Locate the cell with the specified text and output its (x, y) center coordinate. 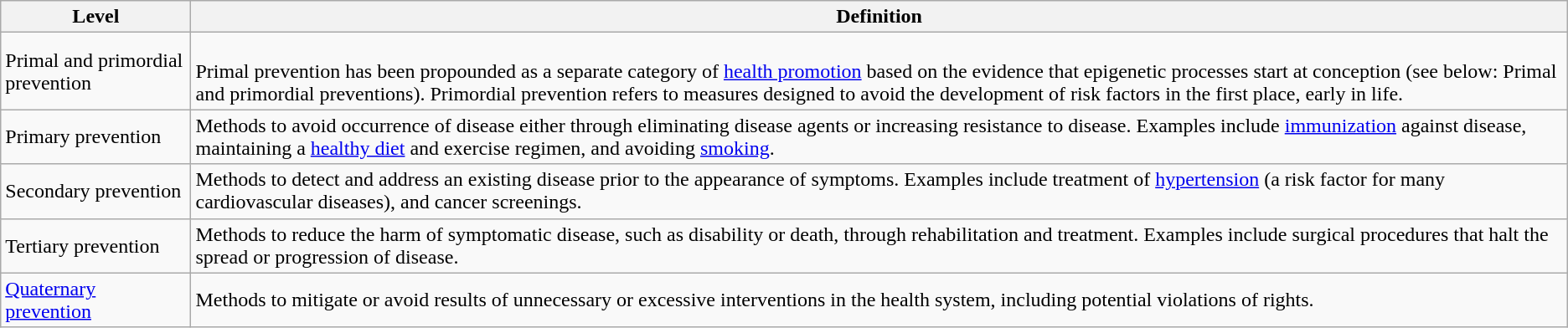
Secondary prevention (95, 191)
Definition (879, 17)
Primary prevention (95, 137)
Level (95, 17)
Methods to mitigate or avoid results of unnecessary or excessive interventions in the health system, including potential violations of rights. (879, 300)
Primal and primordial prevention (95, 71)
Tertiary prevention (95, 246)
Quaternary prevention (95, 300)
